Output the [x, y] coordinate of the center of the cell containing the given text.  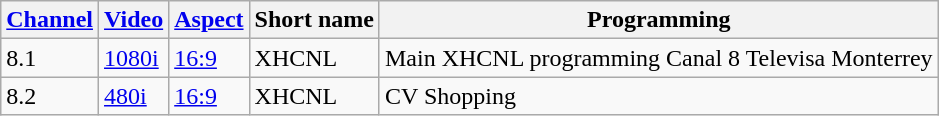
Video [134, 20]
1080i [134, 58]
8.2 [50, 96]
Programming [658, 20]
480i [134, 96]
Aspect [209, 20]
8.1 [50, 58]
Main XHCNL programming Canal 8 Televisa Monterrey [658, 58]
CV Shopping [658, 96]
Channel [50, 20]
Short name [314, 20]
